Identify which cell holds the provided text, then report its (X, Y) central coordinate. 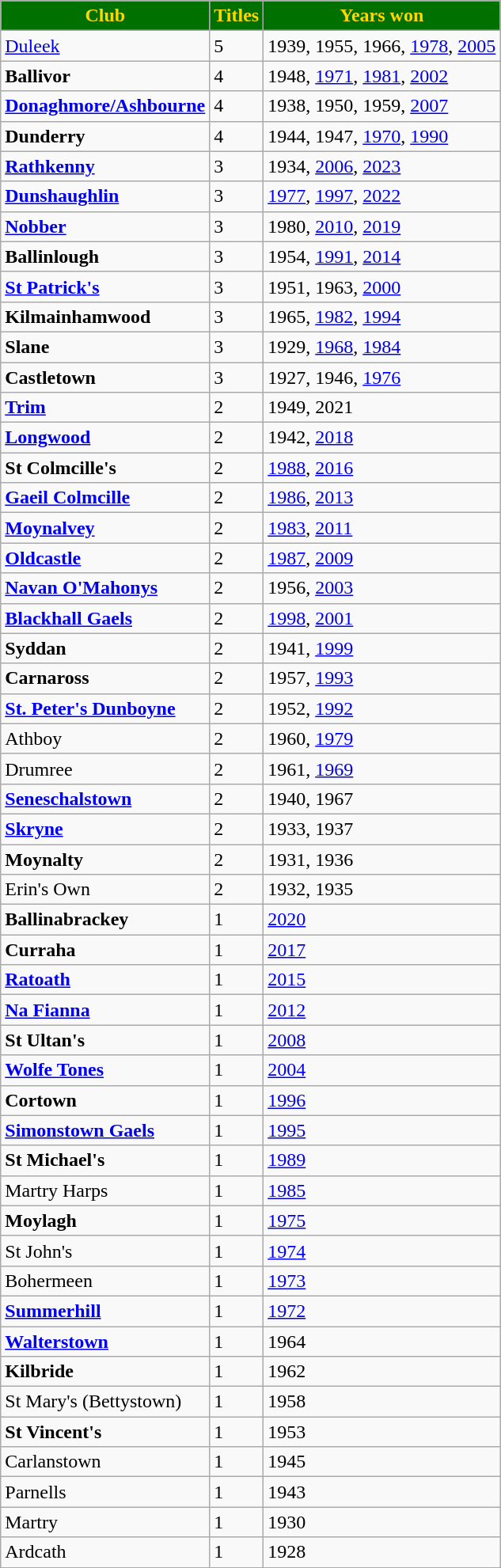
1948, 1971, 1981, 2002 (381, 76)
1988, 2016 (381, 468)
1951, 1963, 2000 (381, 287)
1964 (381, 1342)
1928 (381, 1552)
Martry (105, 1522)
Athboy (105, 738)
1957, 1993 (381, 678)
1956, 2003 (381, 588)
Nobber (105, 226)
5 (237, 46)
1953 (381, 1432)
Titles (237, 16)
2012 (381, 1010)
Ballinabrackey (105, 920)
Dunshaughlin (105, 196)
1962 (381, 1372)
2004 (381, 1070)
Skryne (105, 829)
St Vincent's (105, 1432)
1980, 2010, 2019 (381, 226)
1944, 1947, 1970, 1990 (381, 136)
Ratoath (105, 980)
Years won (381, 16)
Simonstown Gaels (105, 1130)
Walterstown (105, 1342)
1961, 1969 (381, 769)
1927, 1946, 1976 (381, 378)
1933, 1937 (381, 829)
Oldcastle (105, 558)
St Patrick's (105, 287)
Cortown (105, 1100)
St Colmcille's (105, 468)
1934, 2006, 2023 (381, 166)
1943 (381, 1492)
Martry Harps (105, 1190)
Seneschalstown (105, 799)
Carnaross (105, 678)
1958 (381, 1402)
1942, 2018 (381, 438)
Parnells (105, 1492)
Moylagh (105, 1221)
Wolfe Tones (105, 1070)
Navan O'Mahonys (105, 588)
1986, 2013 (381, 498)
Ardcath (105, 1552)
Ballivor (105, 76)
Syddan (105, 648)
Castletown (105, 378)
1989 (381, 1160)
Moynalty (105, 859)
1975 (381, 1221)
Duleek (105, 46)
St John's (105, 1251)
1987, 2009 (381, 558)
1960, 1979 (381, 738)
Moynalvey (105, 528)
1952, 1992 (381, 708)
2017 (381, 950)
2015 (381, 980)
1972 (381, 1311)
Gaeil Colmcille (105, 498)
Curraha (105, 950)
1974 (381, 1251)
St Mary's (Bettystown) (105, 1402)
Rathkenny (105, 166)
1983, 2011 (381, 528)
Bohermeen (105, 1281)
Slane (105, 347)
Na Fianna (105, 1010)
St Ultan's (105, 1040)
St. Peter's Dunboyne (105, 708)
Longwood (105, 438)
1954, 1991, 2014 (381, 256)
1985 (381, 1190)
1945 (381, 1462)
1932, 1935 (381, 890)
1938, 1950, 1959, 2007 (381, 106)
1996 (381, 1100)
Dunderry (105, 136)
1939, 1955, 1966, 1978, 2005 (381, 46)
1949, 2021 (381, 408)
1940, 1967 (381, 799)
Kilbride (105, 1372)
1930 (381, 1522)
Donaghmore/Ashbourne (105, 106)
1995 (381, 1130)
1965, 1982, 1994 (381, 317)
Summerhill (105, 1311)
St Michael's (105, 1160)
Trim (105, 408)
1931, 1936 (381, 859)
Blackhall Gaels (105, 618)
1941, 1999 (381, 648)
1973 (381, 1281)
2008 (381, 1040)
Ballinlough (105, 256)
Drumree (105, 769)
Erin's Own (105, 890)
2020 (381, 920)
Club (105, 16)
1998, 2001 (381, 618)
1977, 1997, 2022 (381, 196)
Carlanstown (105, 1462)
1929, 1968, 1984 (381, 347)
Kilmainhamwood (105, 317)
